Return [x, y] of the center of cell containing provided text 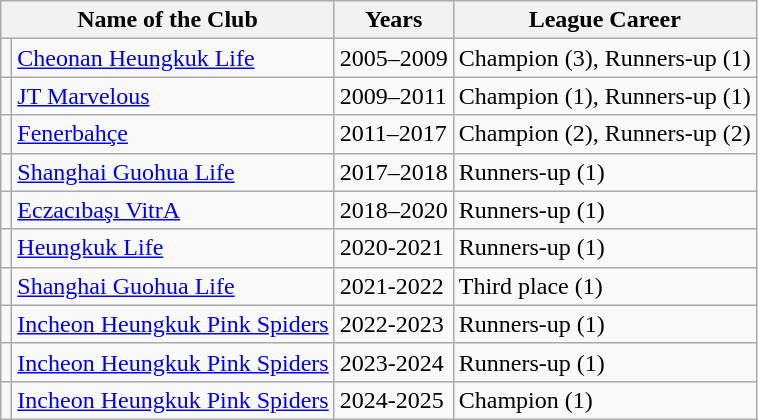
Heungkuk Life [173, 248]
Third place (1) [604, 286]
Cheonan Heungkuk Life [173, 58]
2005–2009 [394, 58]
League Career [604, 20]
2011–2017 [394, 134]
Champion (2), Runners-up (2) [604, 134]
Fenerbahçe [173, 134]
2009–2011 [394, 96]
JT Marvelous [173, 96]
Champion (3), Runners-up (1) [604, 58]
Champion (1), Runners-up (1) [604, 96]
2024-2025 [394, 400]
Name of the Club [168, 20]
Years [394, 20]
2023-2024 [394, 362]
2018–2020 [394, 210]
2021-2022 [394, 286]
2020-2021 [394, 248]
2022-2023 [394, 324]
2017–2018 [394, 172]
Champion (1) [604, 400]
Eczacıbaşı VitrA [173, 210]
